From the cell containing the given text, extract its center point as [X, Y] coordinate. 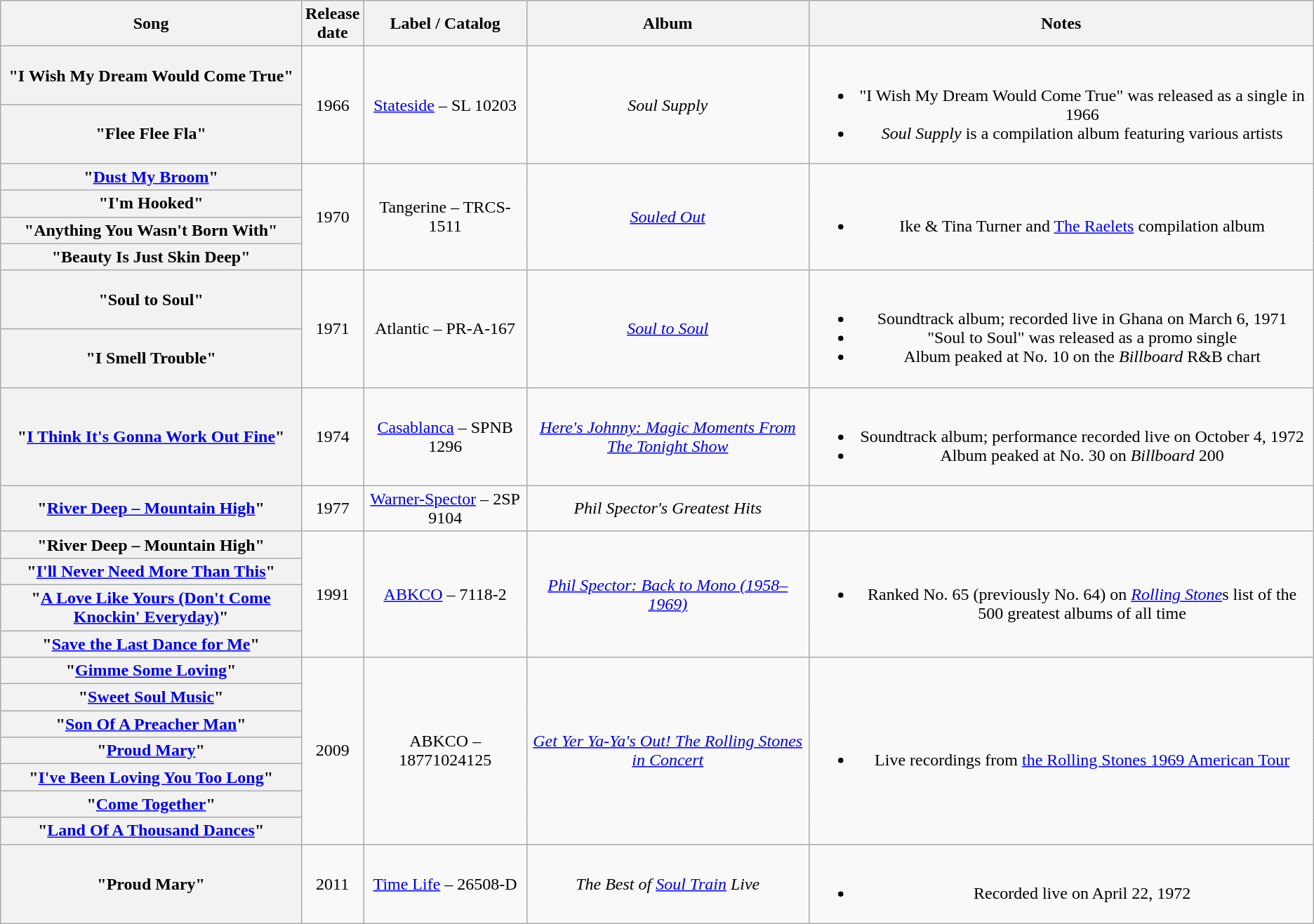
Ike & Tina Turner and The Raelets compilation album [1061, 217]
2009 [332, 751]
2011 [332, 884]
"Land Of A Thousand Dances" [152, 831]
ABKCO – 7118-2 [445, 594]
"Save the Last Dance for Me" [152, 643]
"Soul to Soul" [152, 300]
"I'm Hooked" [152, 203]
Recorded live on April 22, 1972 [1061, 884]
Notes [1061, 24]
Here's Johnny: Magic Moments From The Tonight Show [668, 436]
Releasedate [332, 24]
"Son Of A Preacher Man" [152, 724]
1974 [332, 436]
Album [668, 24]
"I Smell Trouble" [152, 359]
1991 [332, 594]
Souled Out [668, 217]
Get Yer Ya-Ya's Out! The Rolling Stones in Concert [668, 751]
ABKCO – 18771024125 [445, 751]
"Come Together" [152, 804]
Tangerine – TRCS-1511 [445, 217]
Atlantic – PR-A-167 [445, 328]
1971 [332, 328]
The Best of Soul Train Live [668, 884]
1966 [332, 105]
Song [152, 24]
"I Wish My Dream Would Come True" was released as a single in 1966Soul Supply is a compilation album featuring various artists [1061, 105]
Stateside – SL 10203 [445, 105]
"A Love Like Yours (Don't Come Knockin' Everyday)" [152, 608]
"Gimme Some Loving" [152, 671]
Label / Catalog [445, 24]
Soundtrack album; performance recorded live on October 4, 1972Album peaked at No. 30 on Billboard 200 [1061, 436]
"I'll Never Need More Than This" [152, 571]
Warner-Spector – 2SP 9104 [445, 508]
Time Life – 26508-D [445, 884]
Soul to Soul [668, 328]
"I Wish My Dream Would Come True" [152, 76]
"I Think It's Gonna Work Out Fine" [152, 436]
Phil Spector: Back to Mono (1958–1969) [668, 594]
"Sweet Soul Music" [152, 697]
"Dust My Broom" [152, 177]
Soul Supply [668, 105]
1970 [332, 217]
Live recordings from the Rolling Stones 1969 American Tour [1061, 751]
"Beauty Is Just Skin Deep" [152, 257]
"Anything You Wasn't Born With" [152, 230]
Casablanca – SPNB 1296 [445, 436]
"Flee Flee Fla" [152, 134]
Phil Spector's Greatest Hits [668, 508]
Ranked No. 65 (previously No. 64) on Rolling Stones list of the 500 greatest albums of all time [1061, 594]
"I've Been Loving You Too Long" [152, 777]
1977 [332, 508]
